Pinpoint the cell where the given text exists, returning its [X, Y] midpoint coordinate. 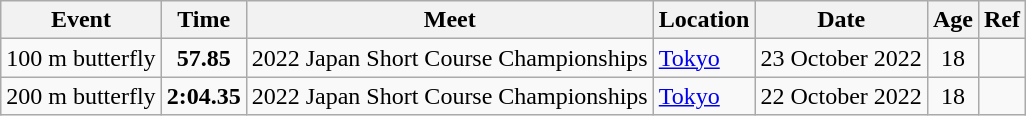
Location [704, 20]
Time [204, 20]
2:04.35 [204, 96]
22 October 2022 [841, 96]
100 m butterfly [81, 58]
Age [952, 20]
Meet [450, 20]
57.85 [204, 58]
Ref [1002, 20]
200 m butterfly [81, 96]
23 October 2022 [841, 58]
Event [81, 20]
Date [841, 20]
